Scan for the cell matching the given text and deliver its (X, Y) coordinate at center. 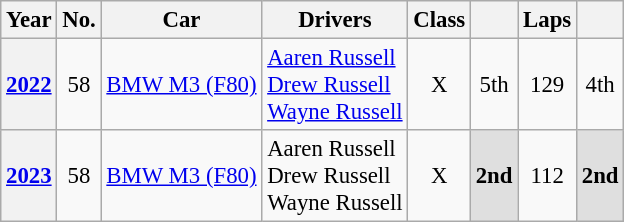
Year (29, 20)
2023 (29, 176)
Car (182, 20)
2022 (29, 85)
Class (440, 20)
Laps (548, 20)
129 (548, 85)
5th (494, 85)
112 (548, 176)
Drivers (335, 20)
4th (600, 85)
No. (79, 20)
